Extract the (X, Y) coordinate from the center of the cell holding the provided text.  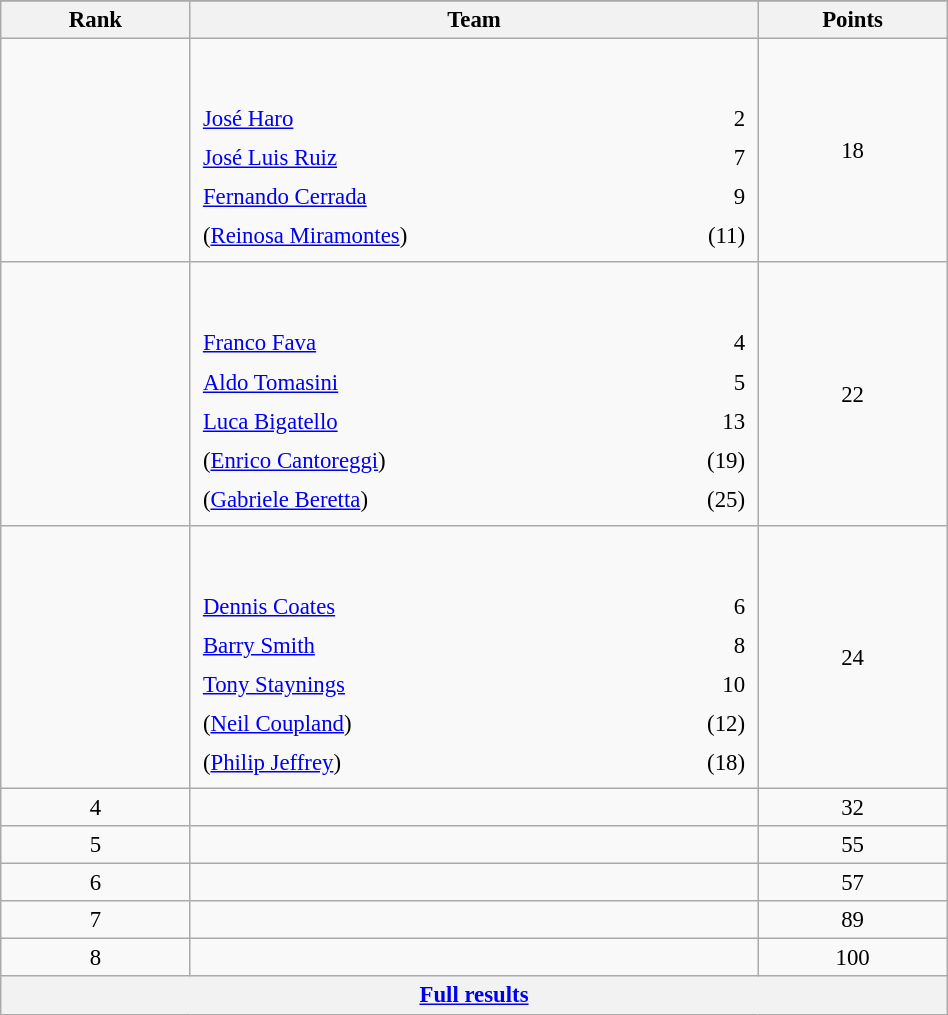
Team (474, 20)
18 (852, 151)
Full results (474, 996)
(12) (687, 723)
Rank (96, 20)
(18) (687, 762)
José Haro 2 José Luis Ruiz 7 Fernando Cerrada 9 (Reinosa Miramontes) (11) (474, 151)
55 (852, 845)
Dennis Coates 6 Barry Smith 8 Tony Staynings 10 (Neil Coupland) (12) (Philip Jeffrey) (18) (474, 658)
Barry Smith (409, 645)
José Luis Ruiz (424, 158)
13 (696, 421)
Dennis Coates (409, 606)
100 (852, 958)
10 (687, 684)
57 (852, 883)
(Enrico Cantoreggi) (418, 460)
9 (701, 197)
(Philip Jeffrey) (409, 762)
Franco Fava 4 Aldo Tomasini 5 Luca Bigatello 13 (Enrico Cantoreggi) (19) (Gabriele Beretta) (25) (474, 394)
(25) (696, 499)
89 (852, 920)
Luca Bigatello (418, 421)
Points (852, 20)
(Neil Coupland) (409, 723)
32 (852, 808)
(19) (696, 460)
Franco Fava (418, 343)
Fernando Cerrada (424, 197)
(Gabriele Beretta) (418, 499)
24 (852, 658)
(11) (701, 236)
22 (852, 394)
Tony Staynings (409, 684)
2 (701, 119)
José Haro (424, 119)
(Reinosa Miramontes) (424, 236)
Aldo Tomasini (418, 382)
